Determine the [x, y] coordinate at the center of the cell enclosing the given text.  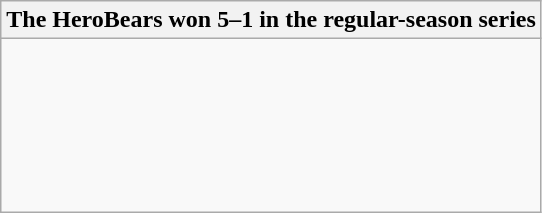
The HeroBears won 5–1 in the regular-season series [272, 20]
